Scan for the cell matching the given text and deliver its (X, Y) coordinate at center. 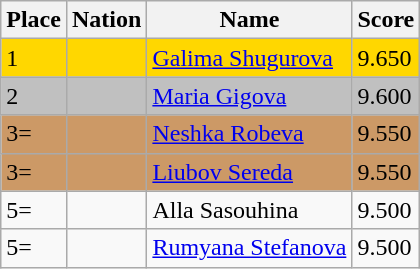
Rumyana Stefanova (250, 248)
2 (34, 96)
9.650 (386, 58)
Maria Gigova (250, 96)
Score (386, 20)
9.600 (386, 96)
Alla Sasouhina (250, 210)
Nation (106, 20)
1 (34, 58)
Place (34, 20)
Liubov Sereda (250, 172)
Neshka Robeva (250, 134)
Galima Shugurova (250, 58)
Name (250, 20)
